From the cell containing the given text, extract its center point as [x, y] coordinate. 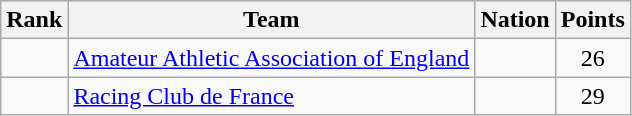
Nation [515, 20]
Amateur Athletic Association of England [272, 58]
Racing Club de France [272, 96]
Rank [34, 20]
26 [592, 58]
Team [272, 20]
29 [592, 96]
Points [592, 20]
